Determine the (X, Y) coordinate at the center of the cell enclosing the given text.  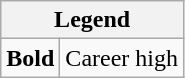
Bold (30, 58)
Legend (92, 20)
Career high (122, 58)
